Detect which cell encompasses the target text, then output its (X, Y) center coordinate. 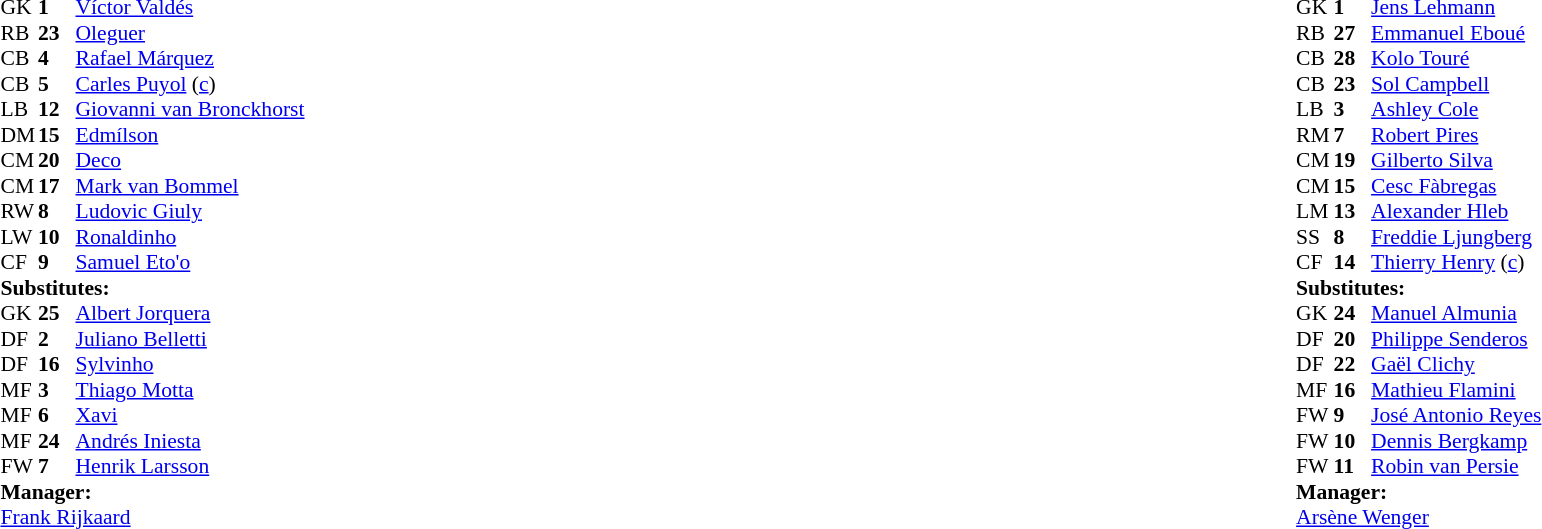
Gaël Clichy (1456, 365)
Emmanuel Eboué (1456, 33)
Rafael Márquez (190, 59)
5 (57, 84)
Ashley Cole (1456, 109)
Juliano Belletti (190, 339)
19 (1353, 161)
LW (19, 237)
RM (1315, 135)
Xavi (190, 415)
Thiago Motta (190, 390)
José Antonio Reyes (1456, 415)
Samuel Eto'o (190, 263)
Cesc Fàbregas (1456, 186)
Robin van Persie (1456, 467)
Robert Pires (1456, 135)
Freddie Ljungberg (1456, 237)
Deco (190, 161)
Philippe Senderos (1456, 339)
Henrik Larsson (190, 467)
14 (1353, 263)
2 (57, 339)
Mark van Bommel (190, 186)
Alexander Hleb (1456, 211)
13 (1353, 211)
Carles Puyol (c) (190, 84)
RW (19, 211)
DM (19, 135)
Manuel Almunia (1456, 313)
Oleguer (190, 33)
28 (1353, 59)
4 (57, 59)
Giovanni van Bronckhorst (190, 109)
Andrés Iniesta (190, 441)
27 (1353, 33)
25 (57, 313)
Dennis Bergkamp (1456, 441)
11 (1353, 467)
Albert Jorquera (190, 313)
Thierry Henry (c) (1456, 263)
Sylvinho (190, 365)
Ludovic Giuly (190, 211)
SS (1315, 237)
17 (57, 186)
Mathieu Flamini (1456, 390)
6 (57, 415)
22 (1353, 365)
Kolo Touré (1456, 59)
LM (1315, 211)
Sol Campbell (1456, 84)
Edmílson (190, 135)
Gilberto Silva (1456, 161)
12 (57, 109)
Ronaldinho (190, 237)
